Capture the cell that displays the provided text and extract its (X, Y) central coordinate. 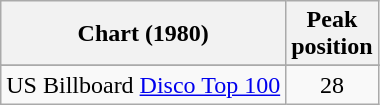
28 (332, 85)
Peakposition (332, 34)
US Billboard Disco Top 100 (144, 85)
Chart (1980) (144, 34)
